For the text-containing cell, return its midpoint in (x, y) coordinate format. 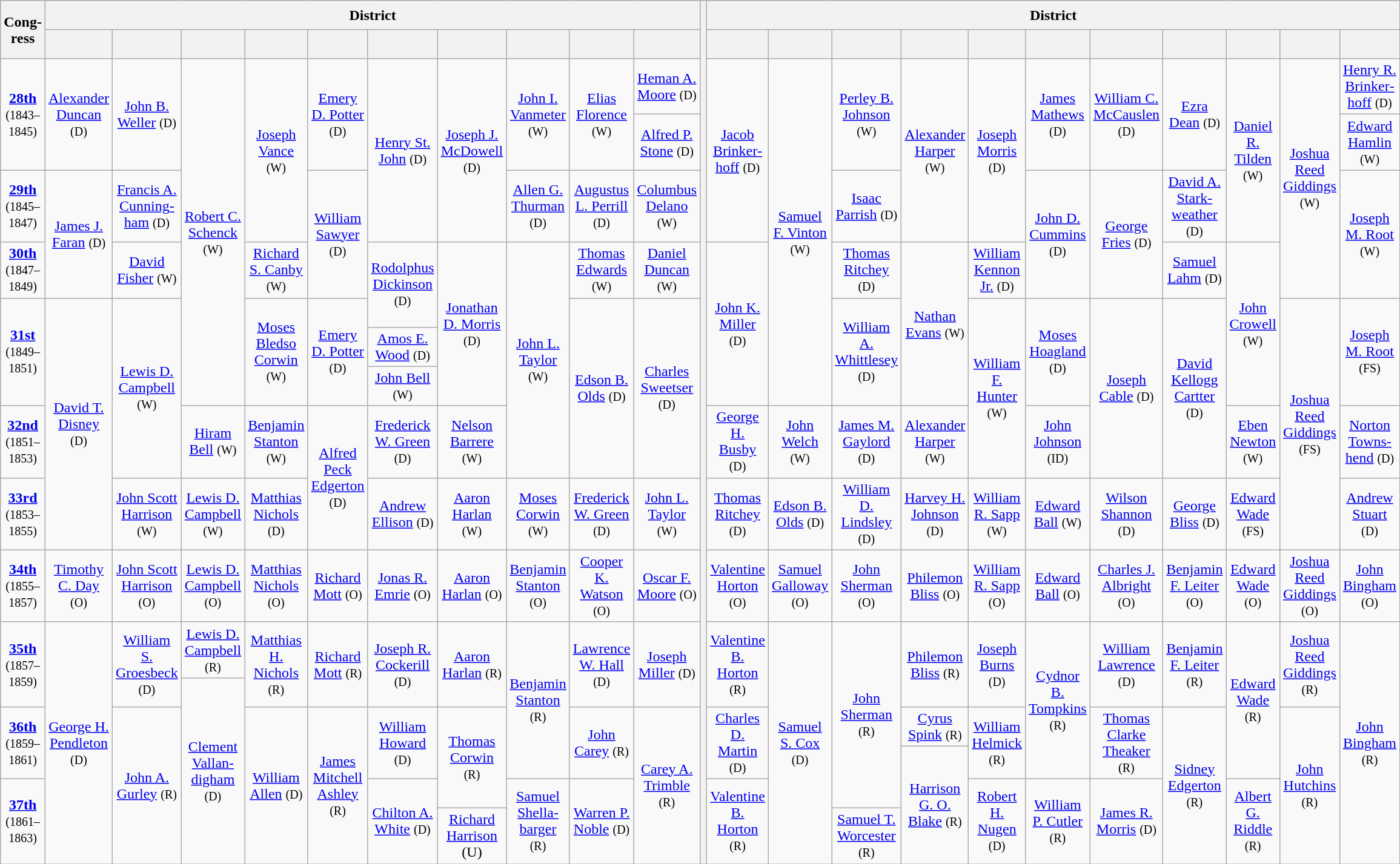
Joseph Miller (D) (667, 664)
Samuel Shella­barger (R) (538, 821)
Andrew Ellison (D) (402, 513)
Thomas Clarke Theaker (R) (1126, 742)
Augustus L. Perrill (D) (602, 206)
John Bingham (O) (1369, 586)
Moses Corwin (W) (538, 513)
Benjamin Stanton (W) (276, 442)
Lewis D. Campbell (R) (213, 650)
Matthias H. Nichols (R) (276, 664)
Joshua Reed Giddings (W) (1310, 178)
John Crowell (W) (1253, 324)
Harrison G. O. Blake (R) (935, 805)
31st(1849–1851) (23, 352)
Joseph Burns (D) (997, 664)
Joseph Vance (W) (276, 150)
John B. Weller (D) (147, 114)
34th(1855–1857) (23, 586)
John Johnson (ID) (1058, 442)
Valentine Horton (O) (738, 586)
William D. Lindsley (D) (866, 513)
Carey A. Trimble (R) (667, 785)
Henry St. John (D) (402, 150)
William Sawyer (D) (338, 234)
Daniel R. Tilden (W) (1253, 150)
Aaron Harlan (O) (472, 586)
George H. Busby (D) (738, 442)
John Sherman (R) (866, 714)
Aaron Harlan (R) (472, 664)
Philemon Bliss (R) (935, 664)
Samuel F. Vinton (W) (800, 232)
David Fisher (W) (147, 270)
William Kennon Jr. (D) (997, 270)
William A. Whittlesey (D) (866, 352)
Joseph R. Cockerill (D) (402, 664)
Benjamin F. Leiter (R) (1195, 664)
Perley B. Johnson (W) (866, 114)
Rodolphus Dickinson (D) (402, 285)
James Mathews (D) (1058, 114)
Edward Wade (O) (1253, 586)
36th(1859–1861) (23, 742)
Robert C. Schenck (W) (213, 232)
Harvey H. Johnson (D) (935, 513)
Edward Wade (R) (1253, 700)
John Bell (W) (402, 386)
Cydnor B. Tompkins (R) (1058, 700)
Alexander Duncan (D) (79, 114)
Nathan Evans (W) (935, 324)
David Kellogg Cartter (D) (1195, 387)
James Mitchell Ashley (R) (338, 785)
Charles Sweetser (D) (667, 387)
Richard Mott (O) (338, 586)
29th(1845–1847) (23, 206)
Clement Vallan­digham (D) (213, 770)
Benjamin Stanton (O) (538, 586)
28th(1843–1845) (23, 114)
William Helmick (R) (997, 742)
Samuel T. Worcester (R) (866, 836)
Henry R. Brinker­hoff (D) (1369, 87)
37th(1861–1863) (23, 821)
John Bingham (R) (1369, 742)
Aaron Harlan (W) (472, 513)
Eben Newton (W) (1253, 442)
35th(1857–1859) (23, 664)
Edward Ball (O) (1058, 586)
Richard Mott (R) (338, 664)
Wilson Shannon (D) (1126, 513)
Charles D. Martin (D) (738, 742)
Edward Wade (FS) (1253, 513)
John Carey (R) (602, 742)
Richard Harrison (U) (472, 836)
George Bliss (D) (1195, 513)
32nd(1851–1853) (23, 442)
Joseph J. McDowell (D) (472, 150)
John Scott Harrison (O) (147, 586)
John Welch (W) (800, 442)
Joshua Reed Giddings (FS) (1310, 424)
Andrew Stuart (D) (1369, 513)
30th(1847–1849) (23, 270)
Charles J. Albright (O) (1126, 586)
Benjamin Stanton (R) (538, 700)
Joshua Reed Giddings (O) (1310, 586)
George Fries (D) (1126, 234)
Moses Bledso Corwin (W) (276, 352)
Albert G. Riddle (R) (1253, 821)
Joseph M. Root (FS) (1369, 352)
George H. Pendleton (D) (79, 742)
John I. Vanmeter (W) (538, 114)
Joshua Reed Giddings (R) (1310, 664)
James J. Faran (D) (79, 234)
William P. Cutler (R) (1058, 821)
Joseph Cable (D) (1126, 387)
Joseph M. Root (W) (1369, 234)
Matthias Nichols (O) (276, 586)
Richard S. Canby (W) (276, 270)
Samuel Galloway (O) (800, 586)
Columbus Delano (W) (667, 206)
Lawrence W. Hall (D) (602, 664)
Isaac Parrish (D) (866, 206)
Edward Hamlin (W) (1369, 142)
Joseph Morris (D) (997, 150)
Moses Hoagland (D) (1058, 352)
Warren P. Noble (D) (602, 821)
James M. Gaylord (D) (866, 442)
Hiram Bell (W) (213, 442)
John K. Miller (D) (738, 324)
William Howard (D) (402, 742)
Thomas Corwin (R) (472, 757)
Samuel S. Cox (D) (800, 742)
33rd(1853–1855) (23, 513)
Edward Ball (W) (1058, 513)
Ezra Dean (D) (1195, 114)
Chilton A. White (D) (402, 821)
Thomas Edwards (W) (602, 270)
James R. Morris (D) (1126, 821)
David A. Stark­weather (D) (1195, 206)
Elias Florence (W) (602, 114)
Cong­ress (23, 30)
William C. McCauslen (D) (1126, 114)
Jonas R. Emrie (O) (402, 586)
John Scott Harrison (W) (147, 513)
John Sherman (O) (866, 586)
Cyrus Spink (R) (935, 727)
Alfred Peck Edgerton (D) (338, 478)
Norton Towns­hend (D) (1369, 442)
Oscar F. Moore (O) (667, 586)
William S. Groesbeck (D) (147, 664)
John D. Cummins (D) (1058, 234)
Daniel Duncan (W) (667, 270)
John A. Gurley (R) (147, 785)
Alfred P. Stone (D) (667, 142)
William R. Sapp (W) (997, 513)
William R. Sapp (O) (997, 586)
Cooper K. Watson (O) (602, 586)
Sidney Edgerton (R) (1195, 785)
John Hutchins (R) (1310, 785)
William Lawrence (D) (1126, 664)
Philemon Bliss (O) (935, 586)
David T. Disney (D) (79, 424)
Heman A. Moore (D) (667, 87)
Benjamin F. Leiter (O) (1195, 586)
Francis A. Cunning­ham (D) (147, 206)
Jacob Brinker­hoff (D) (738, 150)
Amos E. Wood (D) (402, 346)
Timothy C. Day (O) (79, 586)
William Allen (D) (276, 785)
Robert H. Nugen (D) (997, 821)
Jonathan D. Morris (D) (472, 324)
Lewis D. Campbell (O) (213, 586)
Samuel Lahm (D) (1195, 270)
Allen G. Thurman (D) (538, 206)
Matthias Nichols (D) (276, 513)
Nelson Barrere (W) (472, 442)
William F. Hunter (W) (997, 387)
